For the text-containing cell, return its midpoint in [X, Y] coordinate format. 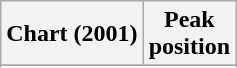
Peakposition [189, 34]
Chart (2001) [72, 34]
